From the cell containing the given text, extract its center point as (X, Y) coordinate. 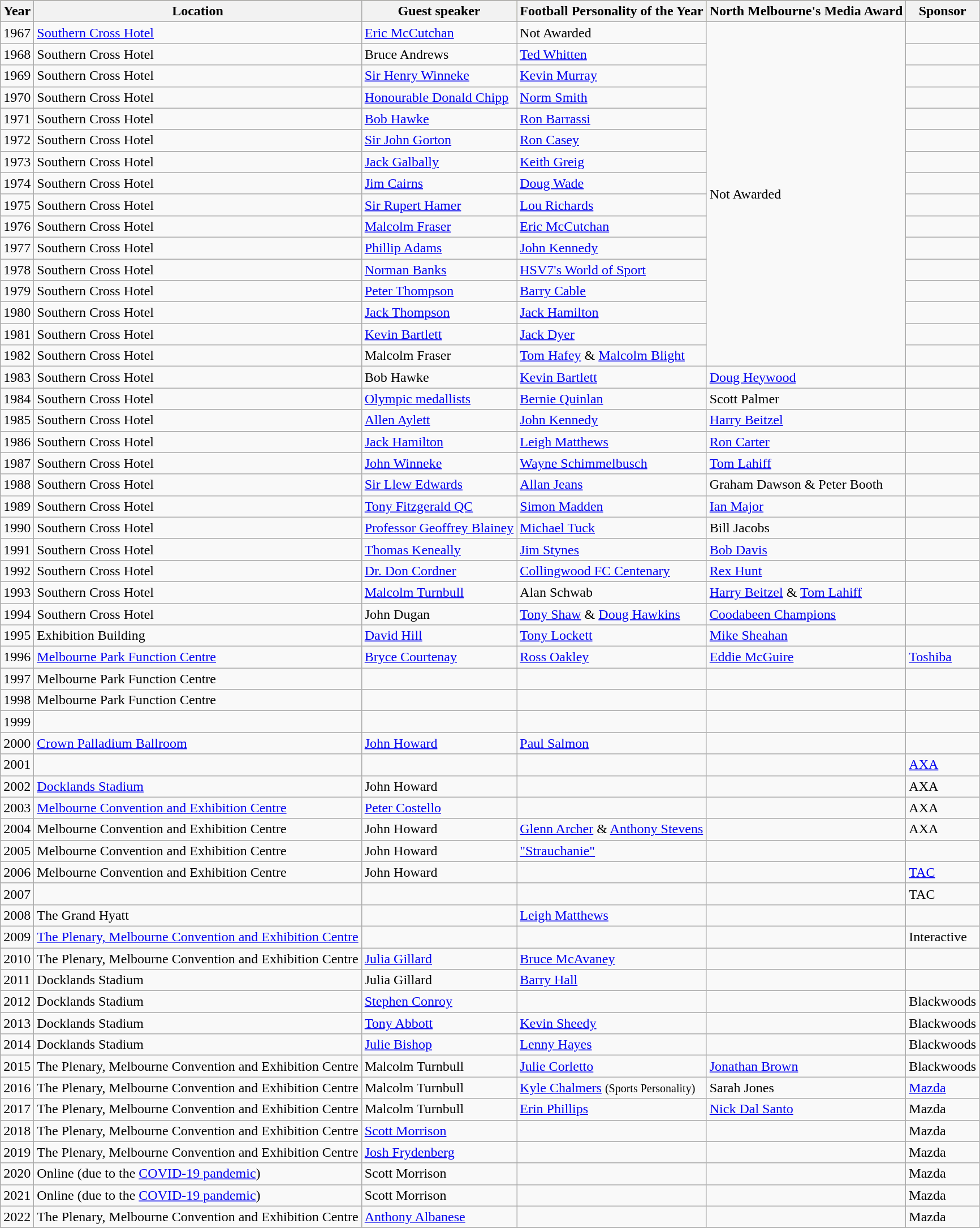
Kevin Sheedy (612, 1023)
Tony Shaw & Doug Hawkins (612, 614)
2001 (17, 765)
1998 (17, 700)
1976 (17, 226)
1983 (17, 377)
2006 (17, 872)
Ron Barrassi (612, 119)
Ron Casey (612, 140)
1991 (17, 549)
2022 (17, 1217)
1982 (17, 356)
Collingwood FC Centenary (612, 571)
Ian Major (806, 506)
1975 (17, 205)
Barry Cable (612, 291)
"Strauchanie" (612, 851)
Doug Heywood (806, 377)
Allen Aylett (439, 420)
Lenny Hayes (612, 1045)
2019 (17, 1152)
John Winneke (439, 463)
1999 (17, 722)
Tony Fitzgerald QC (439, 506)
Tony Lockett (612, 636)
Norman Banks (439, 270)
Tom Lahiff (806, 463)
Stephen Conroy (439, 1002)
Glenn Archer & Anthony Stevens (612, 829)
1968 (17, 54)
1979 (17, 291)
Paul Salmon (612, 743)
Sir John Gorton (439, 140)
1985 (17, 420)
Football Personality of the Year (612, 11)
Olympic medallists (439, 399)
Thomas Keneally (439, 549)
Tony Abbott (439, 1023)
Tom Hafey & Malcolm Blight (612, 356)
1971 (17, 119)
1981 (17, 334)
Barry Hall (612, 980)
1986 (17, 442)
1969 (17, 76)
Simon Madden (612, 506)
Year (17, 11)
2003 (17, 808)
Bob Davis (806, 549)
1980 (17, 313)
2008 (17, 915)
2013 (17, 1023)
North Melbourne's Media Award (806, 11)
Dr. Don Cordner (439, 571)
1974 (17, 183)
Ted Whitten (612, 54)
2005 (17, 851)
Norm Smith (612, 97)
1970 (17, 97)
Michael Tuck (612, 528)
Nick Dal Santo (806, 1109)
Bruce McAvaney (612, 959)
Interactive (943, 937)
Jack Dyer (612, 334)
2000 (17, 743)
2014 (17, 1045)
Jack Thompson (439, 313)
1992 (17, 571)
2020 (17, 1174)
Wayne Schimmelbusch (612, 463)
Peter Costello (439, 808)
Graham Dawson & Peter Booth (806, 485)
Coodabeen Champions (806, 614)
Anthony Albanese (439, 1217)
Sir Rupert Hamer (439, 205)
Jack Galbally (439, 162)
Keith Greig (612, 162)
Julie Bishop (439, 1045)
2002 (17, 786)
David Hill (439, 636)
2012 (17, 1002)
2010 (17, 959)
Professor Geoffrey Blainey (439, 528)
Harry Beitzel (806, 420)
Crown Palladium Ballroom (198, 743)
Bryce Courtenay (439, 657)
Exhibition Building (198, 636)
The Grand Hyatt (198, 915)
Sir Llew Edwards (439, 485)
Doug Wade (612, 183)
1993 (17, 592)
Harry Beitzel & Tom Lahiff (806, 592)
HSV7's World of Sport (612, 270)
Peter Thompson (439, 291)
Ron Carter (806, 442)
1994 (17, 614)
Phillip Adams (439, 248)
Ross Oakley (612, 657)
1996 (17, 657)
Jonathan Brown (806, 1066)
1995 (17, 636)
Allan Jeans (612, 485)
Location (198, 11)
1997 (17, 679)
Jim Stynes (612, 549)
2009 (17, 937)
Jim Cairns (439, 183)
Bruce Andrews (439, 54)
1967 (17, 33)
1988 (17, 485)
Sir Henry Winneke (439, 76)
Rex Hunt (806, 571)
Josh Frydenberg (439, 1152)
Bernie Quinlan (612, 399)
Erin Phillips (612, 1109)
2011 (17, 980)
Guest speaker (439, 11)
Eddie McGuire (806, 657)
2021 (17, 1195)
Toshiba (943, 657)
Julie Corletto (612, 1066)
2018 (17, 1131)
Kyle Chalmers (Sports Personality) (612, 1088)
Mike Sheahan (806, 636)
1987 (17, 463)
2015 (17, 1066)
1984 (17, 399)
1990 (17, 528)
1989 (17, 506)
Kevin Murray (612, 76)
1972 (17, 140)
Honourable Donald Chipp (439, 97)
Lou Richards (612, 205)
2004 (17, 829)
Sponsor (943, 11)
Bill Jacobs (806, 528)
Sarah Jones (806, 1088)
Scott Palmer (806, 399)
John Dugan (439, 614)
1973 (17, 162)
1977 (17, 248)
Alan Schwab (612, 592)
2007 (17, 894)
2016 (17, 1088)
2017 (17, 1109)
1978 (17, 270)
